Return [X, Y] of the center of cell containing provided text 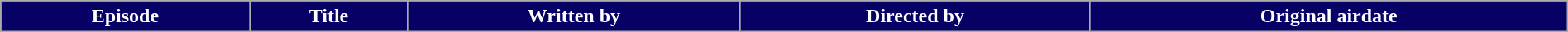
Episode [126, 16]
Original airdate [1328, 16]
Directed by [915, 16]
Written by [574, 16]
Title [329, 16]
